Capture the cell that displays the provided text and extract its [X, Y] central coordinate. 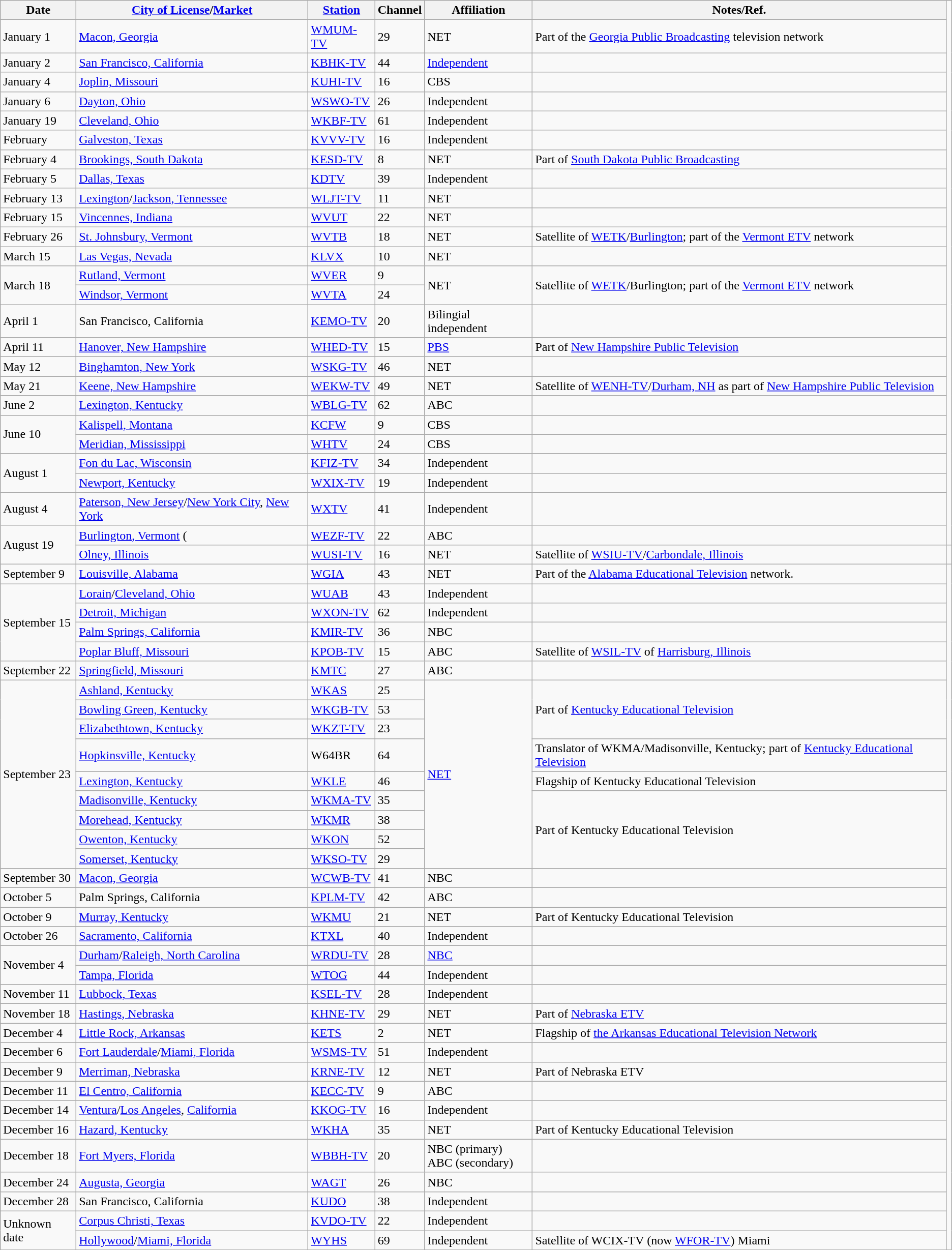
WTOG [342, 975]
52 [400, 839]
Tampa, Florida [192, 975]
May 21 [39, 386]
WSWO-TV [342, 101]
Olney, Illinois [192, 554]
Augusta, Georgia [192, 1182]
December 24 [39, 1182]
Hanover, New Hampshire [192, 347]
Lorain/Cleveland, Ohio [192, 593]
December 16 [39, 1129]
Windsor, Vermont [192, 295]
Flagship of the Arkansas Educational Television Network [739, 1033]
WMUM-TV [342, 37]
Translator of WKMA/Madisonville, Kentucky; part of Kentucky Educational Television [739, 755]
Lexington/Jackson, Tennessee [192, 198]
23 [400, 729]
Somerset, Kentucky [192, 858]
Channel [400, 10]
WKBF-TV [342, 121]
Madisonville, Kentucky [192, 800]
Burlington, Vermont ( [192, 535]
WVTA [342, 295]
Springfield, Missouri [192, 671]
Satellite of WCIX-TV (now WFOR-TV) Miami [739, 1240]
October 9 [39, 917]
KETS [342, 1033]
October 5 [39, 897]
February 4 [39, 159]
61 [400, 121]
February 15 [39, 217]
WSKG-TV [342, 367]
18 [400, 236]
KVDO-TV [342, 1221]
64 [400, 755]
WKSO-TV [342, 858]
WCWB-TV [342, 878]
January 2 [39, 63]
December 14 [39, 1110]
Las Vegas, Nevada [192, 256]
January 1 [39, 37]
KRNE-TV [342, 1072]
Galveston, Texas [192, 140]
KBHK-TV [342, 63]
Corpus Christi, Texas [192, 1221]
39 [400, 178]
Keene, New Hampshire [192, 386]
December 28 [39, 1201]
WKMR [342, 820]
KUHI-TV [342, 82]
12 [400, 1072]
Rutland, Vermont [192, 276]
Part of South Dakota Public Broadcasting [739, 159]
KKOG-TV [342, 1110]
Station [342, 10]
Joplin, Missouri [192, 82]
Hopkinsville, Kentucky [192, 755]
Ventura/Los Angeles, California [192, 1110]
KHNE-TV [342, 1014]
Elizabethtown, Kentucky [192, 729]
Satellite of WSIL-TV of Harrisburg, Illinois [739, 651]
Sacramento, California [192, 936]
WAGT [342, 1182]
WBLG-TV [342, 405]
September 15 [39, 622]
September 30 [39, 878]
KPLM-TV [342, 897]
KMTC [342, 671]
KVVV-TV [342, 140]
December 9 [39, 1072]
WXIX-TV [342, 483]
Louisville, Alabama [192, 574]
53 [400, 709]
January 4 [39, 82]
Paterson, New Jersey/New York City, New York [192, 509]
WKAS [342, 690]
WSMS-TV [342, 1052]
November 4 [39, 965]
Fort Lauderdale/Miami, Florida [192, 1052]
Bowling Green, Kentucky [192, 709]
June 2 [39, 405]
WEKW-TV [342, 386]
Durham/Raleigh, North Carolina [192, 956]
KFIZ-TV [342, 463]
WKMU [342, 917]
KTXL [342, 936]
WKHA [342, 1129]
Hastings, Nebraska [192, 1014]
Dallas, Texas [192, 178]
Hazard, Kentucky [192, 1129]
December 18 [39, 1155]
Flagship of Kentucky Educational Television [739, 781]
NBC (primary) ABC (secondary) [479, 1155]
WUAB [342, 593]
City of License/Market [192, 10]
April 11 [39, 347]
February 26 [39, 236]
August 4 [39, 509]
KDTV [342, 178]
June 10 [39, 434]
19 [400, 483]
December 6 [39, 1052]
February 13 [39, 198]
42 [400, 897]
Affiliation [479, 10]
Murray, Kentucky [192, 917]
February 5 [39, 178]
January 6 [39, 101]
January 19 [39, 121]
WHTV [342, 444]
8 [400, 159]
KUDO [342, 1201]
49 [400, 386]
WVUT [342, 217]
Satellite of WENH-TV/Durham, NH as part of New Hampshire Public Television [739, 386]
KECC-TV [342, 1091]
December 4 [39, 1033]
36 [400, 632]
Dayton, Ohio [192, 101]
Owenton, Kentucky [192, 839]
10 [400, 256]
Date [39, 10]
KMIR-TV [342, 632]
Newport, Kentucky [192, 483]
WKZT-TV [342, 729]
Lubbock, Texas [192, 994]
Part of the Georgia Public Broadcasting television network [739, 37]
PBS [479, 347]
Morehead, Kentucky [192, 820]
KLVX [342, 256]
August 19 [39, 545]
Fort Myers, Florida [192, 1155]
February [39, 140]
21 [400, 917]
November 18 [39, 1014]
69 [400, 1240]
St. Johnsbury, Vermont [192, 236]
KCFW [342, 425]
April 1 [39, 321]
Meridian, Mississippi [192, 444]
Brookings, South Dakota [192, 159]
Cleveland, Ohio [192, 121]
11 [400, 198]
Unknown date [39, 1230]
WYHS [342, 1240]
March 18 [39, 285]
September 9 [39, 574]
Merriman, Nebraska [192, 1072]
Part of the Alabama Educational Television network. [739, 574]
August 1 [39, 473]
25 [400, 690]
WHED-TV [342, 347]
Poplar Bluff, Missouri [192, 651]
September 23 [39, 775]
WLJT-TV [342, 198]
Binghamton, New York [192, 367]
September 22 [39, 671]
Notes/Ref. [739, 10]
Hollywood/Miami, Florida [192, 1240]
WKGB-TV [342, 709]
Satellite of WSIU-TV/Carbondale, Illinois [739, 554]
34 [400, 463]
51 [400, 1052]
Vincennes, Indiana [192, 217]
WRDU-TV [342, 956]
May 12 [39, 367]
WVER [342, 276]
40 [400, 936]
KEMO-TV [342, 321]
El Centro, California [192, 1091]
Bilingial independent [479, 321]
WBBH-TV [342, 1155]
WXON-TV [342, 613]
March 15 [39, 256]
WKLE [342, 781]
WXTV [342, 509]
Fon du Lac, Wisconsin [192, 463]
Little Rock, Arkansas [192, 1033]
27 [400, 671]
October 26 [39, 936]
WKMA-TV [342, 800]
W64BR [342, 755]
Ashland, Kentucky [192, 690]
WUSI-TV [342, 554]
KPOB-TV [342, 651]
WGIA [342, 574]
Part of New Hampshire Public Television [739, 347]
November 11 [39, 994]
WVTB [342, 236]
2 [400, 1033]
Kalispell, Montana [192, 425]
Detroit, Michigan [192, 613]
December 11 [39, 1091]
KESD-TV [342, 159]
WEZF-TV [342, 535]
WKON [342, 839]
KSEL-TV [342, 994]
